Scan for the cell matching the given text and deliver its (x, y) coordinate at center. 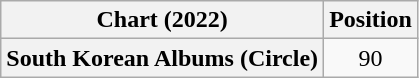
Chart (2022) (162, 20)
Position (371, 20)
90 (371, 58)
South Korean Albums (Circle) (162, 58)
